Return [X, Y] of the center of cell containing provided text 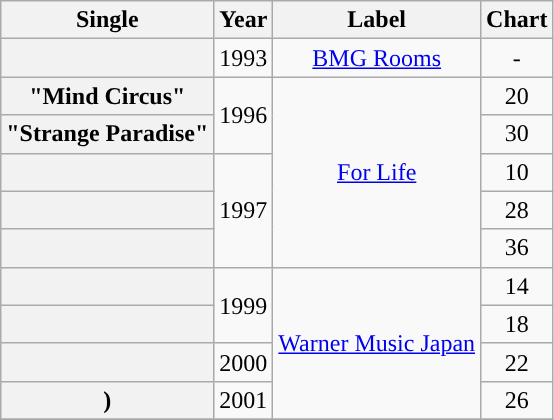
BMG Rooms [377, 58]
) [108, 400]
"Mind Circus" [108, 96]
1997 [244, 210]
Chart [517, 20]
14 [517, 286]
Warner Music Japan [377, 343]
30 [517, 134]
1999 [244, 305]
2000 [244, 362]
18 [517, 324]
22 [517, 362]
Label [377, 20]
28 [517, 210]
Year [244, 20]
26 [517, 400]
1993 [244, 58]
20 [517, 96]
For Life [377, 172]
"Strange Paradise" [108, 134]
1996 [244, 115]
- [517, 58]
2001 [244, 400]
36 [517, 248]
10 [517, 172]
Single [108, 20]
